For the text-containing cell, return its midpoint in [x, y] coordinate format. 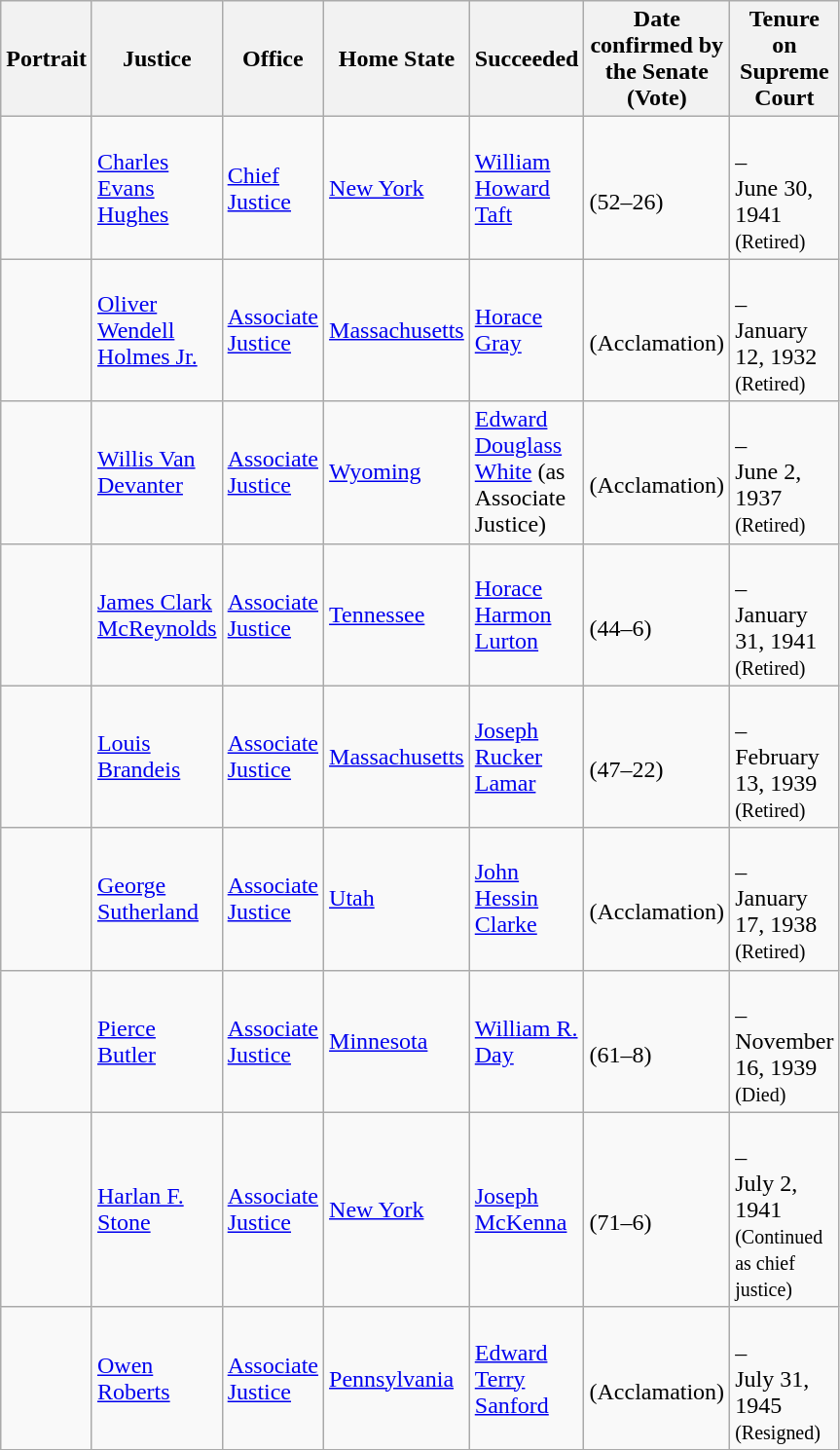
Wyoming [397, 472]
Charles Evans Hughes [157, 188]
Office [273, 58]
–January 31, 1941(Retired) [785, 614]
–June 30, 1941(Retired) [785, 188]
–January 12, 1932(Retired) [785, 330]
Louis Brandeis [157, 757]
Joseph Rucker Lamar [527, 757]
Justice [157, 58]
Home State [397, 58]
Willis Van Devanter [157, 472]
Tenure on Supreme Court [785, 58]
Pennsylvania [397, 1378]
–January 17, 1938(Retired) [785, 899]
Horace Harmon Lurton [527, 614]
Pierce Butler [157, 1041]
John Hessin Clarke [527, 899]
(61–8) [657, 1041]
Succeeded [527, 58]
–July 2, 1941(Continued as chief justice) [785, 1209]
–February 13, 1939(Retired) [785, 757]
(52–26) [657, 188]
–July 31, 1945(Resigned) [785, 1378]
Chief Justice [273, 188]
Tennessee [397, 614]
Date confirmed by the Senate(Vote) [657, 58]
(71–6) [657, 1209]
William Howard Taft [527, 188]
Edward Douglass White (as Associate Justice) [527, 472]
Horace Gray [527, 330]
Oliver Wendell Holmes Jr. [157, 330]
Portrait [47, 58]
Joseph McKenna [527, 1209]
Edward Terry Sanford [527, 1378]
–November 16, 1939(Died) [785, 1041]
(47–22) [657, 757]
(44–6) [657, 614]
James Clark McReynolds [157, 614]
George Sutherland [157, 899]
Minnesota [397, 1041]
Harlan F. Stone [157, 1209]
Utah [397, 899]
Owen Roberts [157, 1378]
William R. Day [527, 1041]
–June 2, 1937(Retired) [785, 472]
